Identify which cell holds the provided text, then report its [x, y] central coordinate. 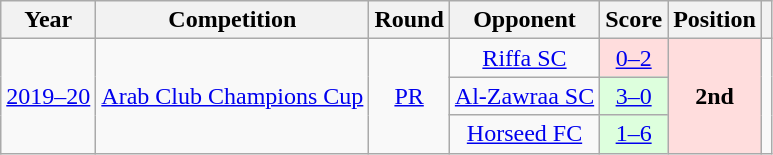
0–2 [634, 58]
Position [715, 20]
Round [409, 20]
Competition [232, 20]
Score [634, 20]
PR [409, 96]
Al-Zawraa SC [524, 96]
2nd [715, 96]
2019–20 [48, 96]
Opponent [524, 20]
3–0 [634, 96]
Horseed FC [524, 134]
1–6 [634, 134]
Riffa SC [524, 58]
Year [48, 20]
Arab Club Champions Cup [232, 96]
